Return the [X, Y] coordinate for the center point of the cell that contains the specified text.  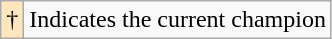
† [12, 20]
Indicates the current champion [178, 20]
